Provide the [X, Y] coordinate of the cell's center where the given text is located.  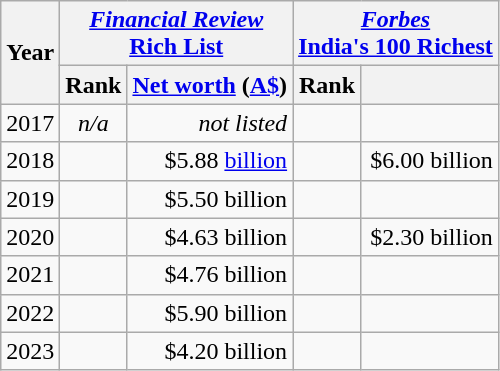
$2.30 billion [430, 237]
Financial ReviewRich List [176, 34]
$5.88 billion [210, 161]
$6.00 billion [430, 161]
n/a [94, 123]
$4.20 billion [210, 351]
$5.90 billion [210, 313]
2020 [30, 237]
2022 [30, 313]
$5.50 billion [210, 199]
Net worth (A$) [210, 85]
not listed [210, 123]
2017 [30, 123]
2018 [30, 161]
2023 [30, 351]
ForbesIndia's 100 Richest [396, 34]
2019 [30, 199]
2021 [30, 275]
$4.63 billion [210, 237]
Year [30, 52]
$4.76 billion [210, 275]
